Scan for the cell matching the given text and deliver its (X, Y) coordinate at center. 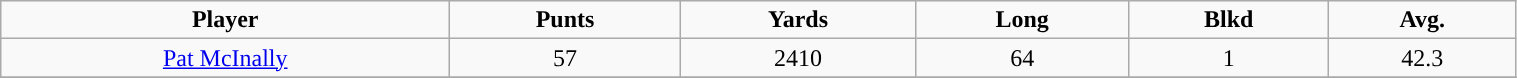
Avg. (1422, 20)
Long (1022, 20)
57 (566, 58)
Pat McInally (226, 58)
Yards (798, 20)
Blkd (1229, 20)
2410 (798, 58)
1 (1229, 58)
Player (226, 20)
Punts (566, 20)
64 (1022, 58)
42.3 (1422, 58)
